Pinpoint the cell where the given text exists, returning its (X, Y) midpoint coordinate. 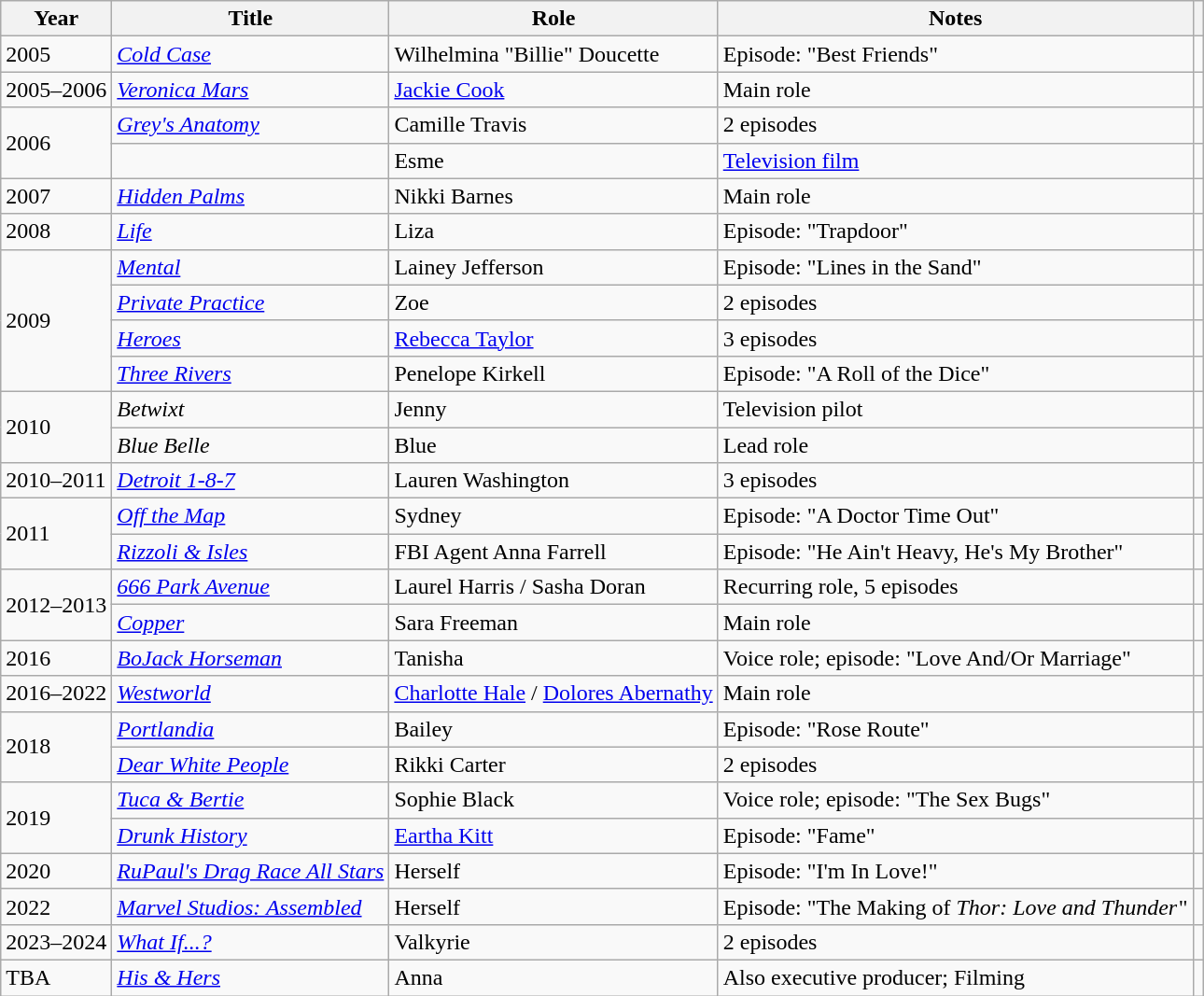
Drunk History (250, 835)
What If...? (250, 942)
Cold Case (250, 54)
Marvel Studios: Assembled (250, 906)
Episode: "Rose Route" (956, 729)
Episode: "I'm In Love!" (956, 871)
Eartha Kitt (553, 835)
Charlotte Hale / Dolores Abernathy (553, 694)
Also executive producer; Filming (956, 977)
2016–2022 (56, 694)
Westworld (250, 694)
Rebecca Taylor (553, 338)
2009 (56, 320)
His & Hers (250, 977)
Episode: "A Doctor Time Out" (956, 516)
Betwixt (250, 409)
Valkyrie (553, 942)
2016 (56, 658)
2023–2024 (56, 942)
Hidden Palms (250, 196)
Role (553, 19)
Voice role; episode: "Love And/Or Marriage" (956, 658)
Lainey Jefferson (553, 267)
Laurel Harris / Sasha Doran (553, 587)
Blue (553, 445)
Zoe (553, 302)
Jenny (553, 409)
2012–2013 (56, 605)
FBI Agent Anna Farrell (553, 552)
Voice role; episode: "The Sex Bugs" (956, 800)
Episode: "Trapdoor" (956, 231)
Episode: "A Roll of the Dice" (956, 373)
Year (56, 19)
Private Practice (250, 302)
Veronica Mars (250, 90)
Rizzoli & Isles (250, 552)
RuPaul's Drag Race All Stars (250, 871)
Life (250, 231)
Bailey (553, 729)
2018 (56, 747)
Jackie Cook (553, 90)
Episode: "Fame" (956, 835)
2019 (56, 818)
2007 (56, 196)
2006 (56, 143)
BoJack Horseman (250, 658)
Sophie Black (553, 800)
Rikki Carter (553, 765)
2022 (56, 906)
Title (250, 19)
Anna (553, 977)
Nikki Barnes (553, 196)
Sara Freeman (553, 623)
Detroit 1-8-7 (250, 481)
Lauren Washington (553, 481)
Off the Map (250, 516)
2011 (56, 534)
Portlandia (250, 729)
Episode: "He Ain't Heavy, He's My Brother" (956, 552)
Camille Travis (553, 125)
2008 (56, 231)
TBA (56, 977)
Lead role (956, 445)
Sydney (553, 516)
Recurring role, 5 episodes (956, 587)
Notes (956, 19)
Blue Belle (250, 445)
Copper (250, 623)
2020 (56, 871)
Tuca & Bertie (250, 800)
666 Park Avenue (250, 587)
Episode: "Lines in the Sand" (956, 267)
2010–2011 (56, 481)
Television pilot (956, 409)
Grey's Anatomy (250, 125)
Dear White People (250, 765)
2005 (56, 54)
Episode: "Best Friends" (956, 54)
Liza (553, 231)
Episode: "The Making of Thor: Love and Thunder " (956, 906)
Mental (250, 267)
Three Rivers (250, 373)
Penelope Kirkell (553, 373)
Television film (956, 161)
2010 (56, 427)
Wilhelmina "Billie" Doucette (553, 54)
Tanisha (553, 658)
Heroes (250, 338)
2005–2006 (56, 90)
Esme (553, 161)
